Provide the (x, y) coordinate of the cell's center where the given text is located.  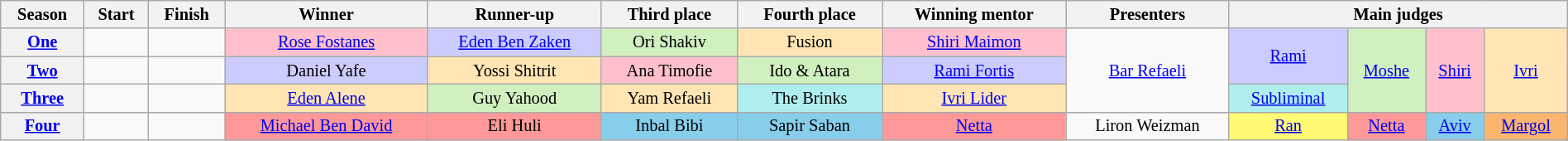
Finish (187, 14)
Guy Yahood (514, 98)
Rami (1288, 56)
Shiri (1456, 70)
Start (117, 14)
Daniel Yafe (326, 70)
Rami Fortis (974, 70)
Winner (326, 14)
Ran (1288, 126)
One (43, 42)
Main judges (1398, 14)
Ori Shakiv (669, 42)
Subliminal (1288, 98)
Moshe (1386, 70)
Three (43, 98)
Two (43, 70)
Margol (1526, 126)
Fourth place (809, 14)
Rose Fostanes (326, 42)
Eli Huli (514, 126)
Season (43, 14)
Yam Refaeli (669, 98)
Inbal Bibi (669, 126)
Michael Ben David (326, 126)
Liron Weizman (1148, 126)
Aviv (1456, 126)
Shiri Maimon (974, 42)
Ido & Atara (809, 70)
Eden Ben Zaken (514, 42)
Bar Refaeli (1148, 70)
Third place (669, 14)
Runner-up (514, 14)
Eden Alene (326, 98)
Presenters (1148, 14)
Winning mentor (974, 14)
Ivri (1526, 70)
Yossi Shitrit (514, 70)
Four (43, 126)
Ivri Lider (974, 98)
Sapir Saban (809, 126)
Ana Timofie (669, 70)
The Brinks (809, 98)
Fusion (809, 42)
